Detect which cell encompasses the target text, then output its (X, Y) center coordinate. 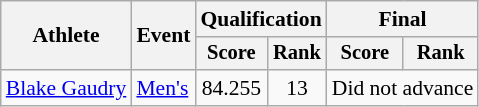
Final (403, 19)
Qualification (260, 19)
Did not advance (403, 88)
Athlete (66, 36)
84.255 (231, 88)
Men's (163, 88)
Event (163, 36)
13 (297, 88)
Blake Gaudry (66, 88)
